Extract the [x, y] coordinate from the center of the cell holding the provided text.  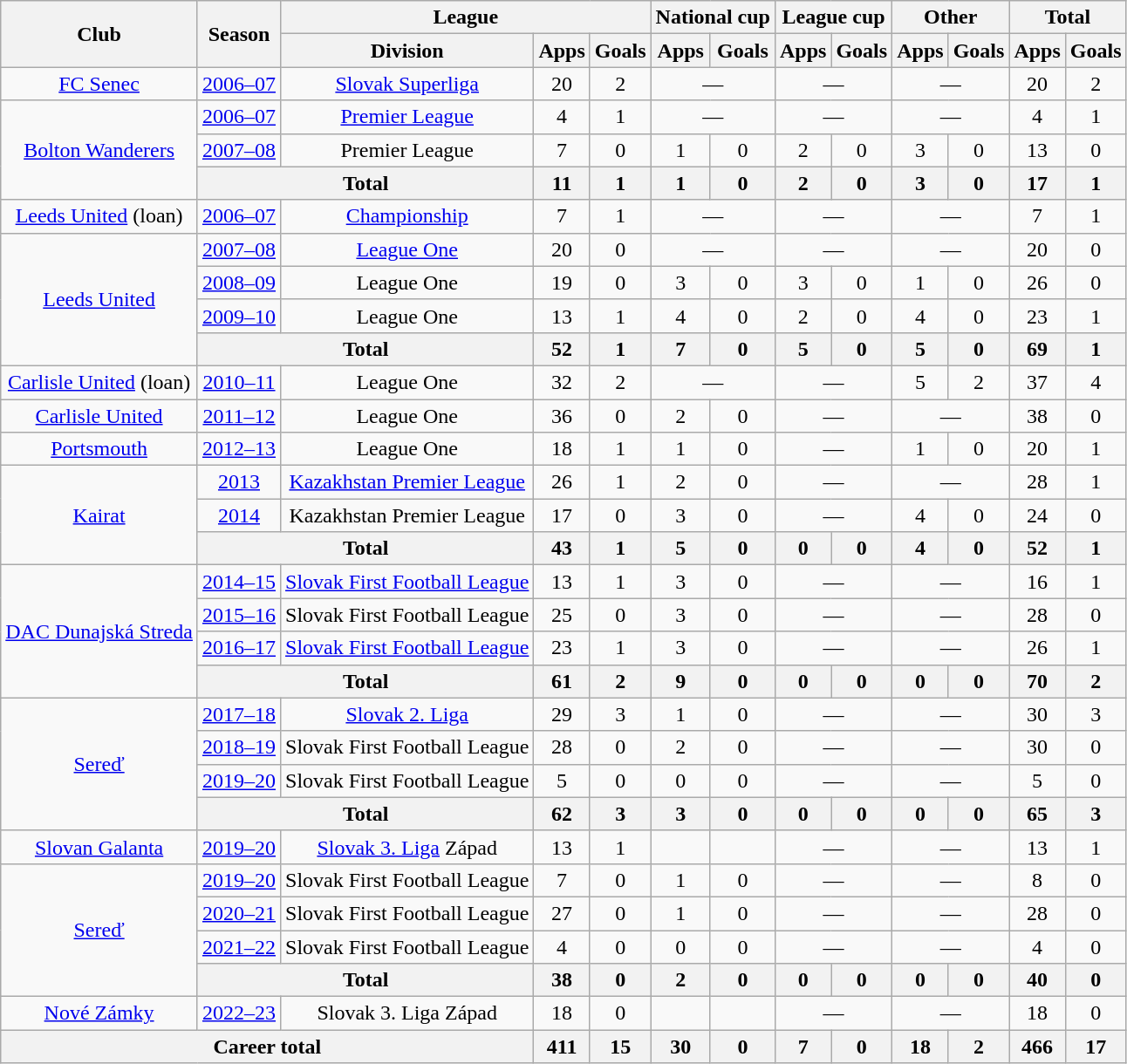
FC Senec [99, 84]
2008–09 [239, 283]
2016–17 [239, 648]
2015–16 [239, 615]
70 [1037, 681]
466 [1037, 1047]
Club [99, 34]
Slovak Superliga [407, 84]
40 [1037, 980]
Portsmouth [99, 449]
2017–18 [239, 714]
29 [562, 714]
Division [407, 51]
2014–15 [239, 582]
Leeds United [99, 299]
2022–23 [239, 1013]
DAC Dunajská Streda [99, 631]
Leeds United (loan) [99, 216]
37 [1037, 382]
2012–13 [239, 449]
Slovak 2. Liga [407, 714]
Kairat [99, 515]
2020–21 [239, 913]
27 [562, 913]
43 [562, 549]
2018–19 [239, 747]
61 [562, 681]
19 [562, 283]
Season [239, 34]
Career total [267, 1047]
Carlisle United [99, 416]
411 [562, 1047]
Bolton Wanderers [99, 150]
Carlisle United (loan) [99, 382]
24 [1037, 515]
2009–10 [239, 316]
National cup [713, 17]
Nové Zámky [99, 1013]
36 [562, 416]
32 [562, 382]
2021–22 [239, 946]
Other [951, 17]
9 [680, 681]
15 [620, 1047]
2014 [239, 515]
Slovan Galanta [99, 847]
2011–12 [239, 416]
25 [562, 615]
2013 [239, 482]
16 [1037, 582]
65 [1037, 814]
Championship [407, 216]
2010–11 [239, 382]
League [466, 17]
11 [562, 183]
League cup [833, 17]
8 [1037, 880]
69 [1037, 349]
62 [562, 814]
